Search for the cell housing the specified text and yield its [x, y] center coordinate. 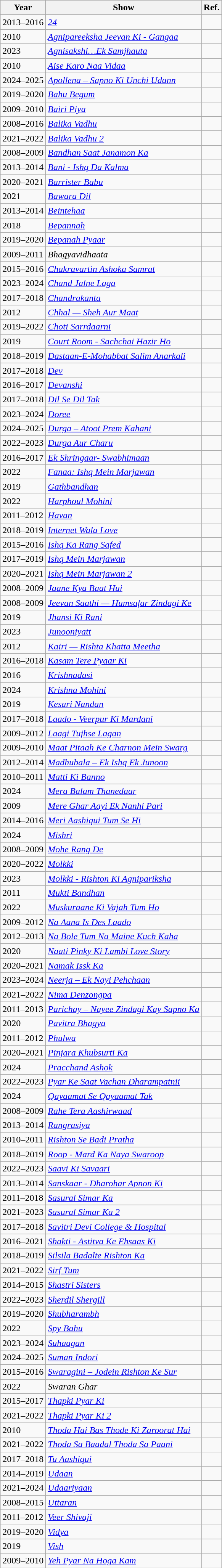
Sasural Simar Ka 2 [124, 1212]
Bairi Piya [124, 109]
Yeh Pyar Na Hoga Kam [124, 1560]
2009 [23, 806]
Neerja – Ek Nayi Pehchaan [124, 980]
Udaariyaan [124, 1488]
Harphoul Mohini [124, 501]
2016 [23, 675]
Kesari Nandan [124, 704]
Jeevan Saathi — Humsafar Zindagi Ke [124, 602]
Roop - Mard Ka Naya Swaroop [124, 1154]
Mukti Bandhan [124, 893]
24 [124, 22]
Molkki - Rishton Ki Agnipariksha [124, 878]
2017–2019 [23, 559]
Savitri Devi College & Hospital [124, 1227]
Muskuraane Ki Vajah Tum Ho [124, 908]
2011–2013 [23, 1009]
Mere Ghar Aayi Ek Nanhi Pari [124, 806]
Thapki Pyar Ki [124, 1401]
Veer Shivaji [124, 1517]
Pyar Ke Saat Vachan Dharampatnii [124, 1081]
Laagi Tujhse Lagan [124, 733]
Choti Sarrdaarni [124, 327]
Sasural Simar Ka [124, 1198]
Thapki Pyar Ki 2 [124, 1415]
Rangrasiya [124, 1125]
2009–2011 [23, 254]
Na Bole Tum Na Maine Kuch Kaha [124, 937]
Sanskaar - Dharohar Apnon Ki [124, 1183]
Devanshi [124, 385]
Spy Bahu [124, 1328]
2014–2016 [23, 820]
Thoda Hai Bas Thode Ki Zaroorat Hai [124, 1430]
Ek Shringaar- Swabhimaan [124, 458]
Dil Se Dil Tak [124, 399]
2008–2015 [23, 1502]
Balika Vadhu 2 [124, 138]
Chandrakanta [124, 298]
Bepannah [124, 225]
Show [124, 8]
Gathbandhan [124, 487]
2012–2014 [23, 762]
Bani - Ishq Da Kalma [124, 167]
Mishri [124, 835]
Dev [124, 370]
Uttaran [124, 1502]
Maat Pitaah Ke Charnon Mein Swarg [124, 748]
Balika Vadhu [124, 124]
Pavitra Bhagya [124, 1023]
Year [23, 8]
Durga – Atoot Prem Kahani [124, 429]
2012–2013 [23, 937]
2014–2019 [23, 1473]
Mohe Rang De [124, 849]
Kairi — Rishta Khatta Meetha [124, 646]
Bahu Begum [124, 95]
Beintehaa [124, 211]
Kasam Tere Pyaar Ki [124, 661]
2011 [23, 893]
Apollena – Sapno Ki Unchi Udann [124, 80]
Krishnadasi [124, 675]
2021–2023 [23, 1212]
Sirf Tum [124, 1270]
Ref. [211, 8]
Rahe Tera Aashirwaad [124, 1111]
Durga Aur Charu [124, 443]
Shubharambh [124, 1314]
2011–2018 [23, 1198]
Junooniyatt [124, 631]
Shastri Sisters [124, 1285]
Molkki [124, 864]
Agnipareeksha Jeevan Ki - Gangaa [124, 37]
Swaran Ghar [124, 1386]
Shakti - Astitva Ke Ehsaas Ki [124, 1241]
Chand Jalne Laga [124, 283]
Chakravartin Ashoka Samrat [124, 269]
Udaan [124, 1473]
Ishq Ka Rang Safed [124, 545]
Agnisakshi…Ek Samjhauta [124, 51]
Pinjara Khubsurti Ka [124, 1052]
Matti Ki Banno [124, 777]
Meri Aashiqui Tum Se Hi [124, 820]
Thoda Sa Baadal Thoda Sa Paani [124, 1444]
2013–2016 [23, 22]
Fanaa: Ishq Mein Marjawan [124, 472]
Mera Balam Thanedaar [124, 791]
Silsila Badalte Rishton Ka [124, 1256]
2015–2017 [23, 1401]
Bepanah Pyaar [124, 240]
Laado - Veerpur Ki Mardani [124, 719]
Sherdil Shergill [124, 1299]
Parichay – Nayee Zindagi Kay Sapno Ka [124, 1009]
2016–2021 [23, 1241]
Vish [124, 1546]
2008–2016 [23, 124]
Qayaamat Se Qayaamat Tak [124, 1096]
Naati Pinky Ki Lambi Love Story [124, 951]
2021 [23, 196]
2021–2024 [23, 1488]
Doree [124, 414]
Barrister Babu [124, 182]
Jhansi Ki Rani [124, 617]
Namak Issk Ka [124, 966]
2020–2022 [23, 864]
Na Aana Is Des Laado [124, 922]
Court Room - Sachchai Hazir Ho [124, 341]
Jaane Kya Baat Hui [124, 588]
Madhubala – Ek Ishq Ek Junoon [124, 762]
Dastaan-E-Mohabbat Salim Anarkali [124, 356]
Bhagyavidhaata [124, 254]
2019–2022 [23, 327]
Krishna Mohini [124, 690]
Chhal — Sheh Aur Maat [124, 312]
Internet Wala Love [124, 530]
Saavi Ki Savaari [124, 1169]
Swaragini – Jodein Rishton Ke Sur [124, 1372]
2016–2018 [23, 661]
2018 [23, 225]
Suhaagan [124, 1343]
Nima Denzongpa [124, 994]
Rishton Se Badi Pratha [124, 1140]
Vidya [124, 1531]
Pracchand Ashok [124, 1067]
Havan [124, 516]
Tu Aashiqui [124, 1459]
2014–2015 [23, 1285]
Phulwa [124, 1038]
Aise Karo Naa Vidaa [124, 66]
Bandhan Saat Janamon Ka [124, 153]
Bawara Dil [124, 196]
Ishq Mein Marjawan 2 [124, 574]
Suman Indori [124, 1358]
Ishq Mein Marjawan [124, 559]
